Pinpoint the cell where the given text exists, returning its [x, y] midpoint coordinate. 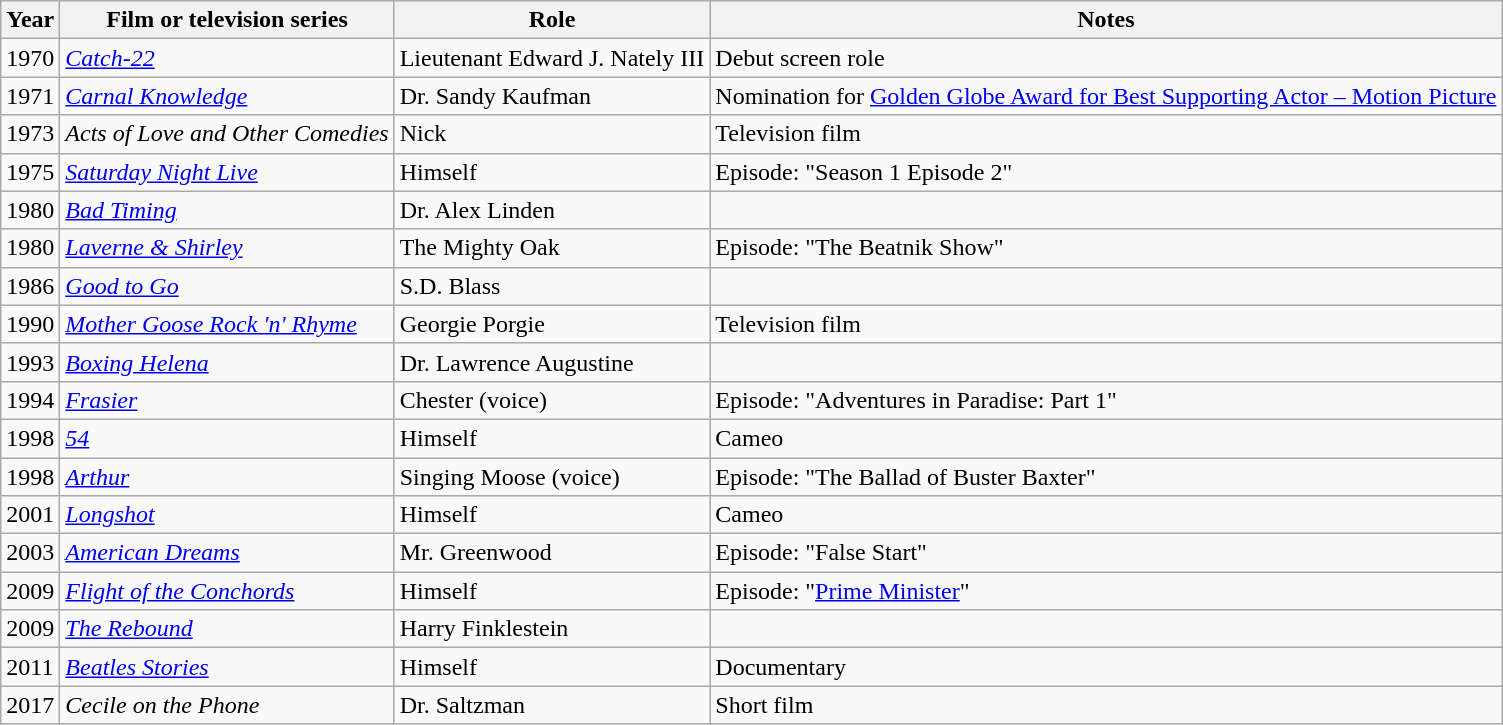
Cecile on the Phone [227, 705]
2003 [30, 553]
Episode: "Prime Minister" [1106, 591]
Lieutenant Edward J. Nately III [552, 58]
54 [227, 438]
Dr. Sandy Kaufman [552, 96]
1973 [30, 134]
The Mighty Oak [552, 248]
Dr. Saltzman [552, 705]
Boxing Helena [227, 362]
1986 [30, 286]
Mother Goose Rock 'n' Rhyme [227, 324]
Flight of the Conchords [227, 591]
Year [30, 20]
Georgie Porgie [552, 324]
1993 [30, 362]
Short film [1106, 705]
Notes [1106, 20]
American Dreams [227, 553]
Frasier [227, 400]
Bad Timing [227, 210]
Nick [552, 134]
Role [552, 20]
S.D. Blass [552, 286]
2001 [30, 515]
Saturday Night Live [227, 172]
Dr. Lawrence Augustine [552, 362]
Beatles Stories [227, 667]
The Rebound [227, 629]
Harry Finklestein [552, 629]
Singing Moose (voice) [552, 477]
2011 [30, 667]
Episode: "Season 1 Episode 2" [1106, 172]
Episode: "The Beatnik Show" [1106, 248]
1970 [30, 58]
Nomination for Golden Globe Award for Best Supporting Actor – Motion Picture [1106, 96]
Dr. Alex Linden [552, 210]
Debut screen role [1106, 58]
Episode: "The Ballad of Buster Baxter" [1106, 477]
Mr. Greenwood [552, 553]
Documentary [1106, 667]
Film or television series [227, 20]
Arthur [227, 477]
Acts of Love and Other Comedies [227, 134]
1975 [30, 172]
Episode: "Adventures in Paradise: Part 1" [1106, 400]
Laverne & Shirley [227, 248]
2017 [30, 705]
1990 [30, 324]
Carnal Knowledge [227, 96]
1994 [30, 400]
Chester (voice) [552, 400]
Good to Go [227, 286]
Catch-22 [227, 58]
1971 [30, 96]
Episode: "False Start" [1106, 553]
Longshot [227, 515]
